Output the [x, y] coordinate of the center of the cell containing the given text.  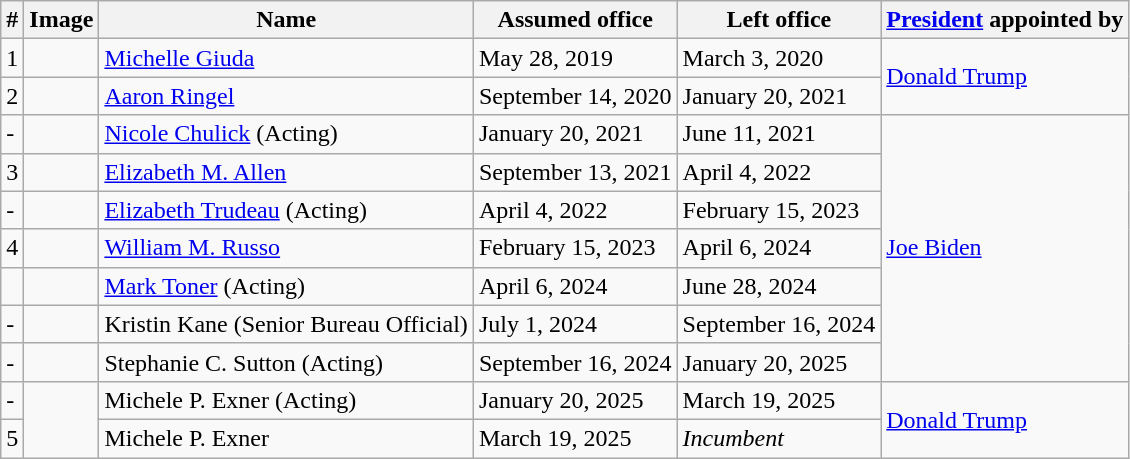
May 28, 2019 [575, 58]
1 [12, 58]
5 [12, 438]
Elizabeth M. Allen [286, 172]
# [12, 20]
Nicole Chulick (Acting) [286, 134]
June 11, 2021 [779, 134]
September 14, 2020 [575, 96]
2 [12, 96]
4 [12, 248]
July 1, 2024 [575, 324]
3 [12, 172]
June 28, 2024 [779, 286]
Joe Biden [1005, 248]
President appointed by [1005, 20]
March 3, 2020 [779, 58]
Mark Toner (Acting) [286, 286]
William M. Russo [286, 248]
Michele P. Exner (Acting) [286, 400]
September 13, 2021 [575, 172]
Stephanie C. Sutton (Acting) [286, 362]
Assumed office [575, 20]
Left office [779, 20]
Elizabeth Trudeau (Acting) [286, 210]
Name [286, 20]
Aaron Ringel [286, 96]
Image [62, 20]
Kristin Kane (Senior Bureau Official) [286, 324]
Michelle Giuda [286, 58]
Michele P. Exner [286, 438]
Incumbent [779, 438]
